Return the (x, y) coordinate for the center point of the cell that contains the specified text.  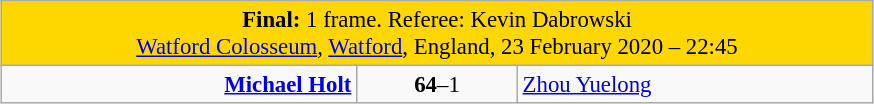
Final: 1 frame. Referee: Kevin Dabrowski Watford Colosseum, Watford, England, 23 February 2020 – 22:45 (437, 34)
64–1 (438, 85)
Zhou Yuelong (695, 85)
Michael Holt (179, 85)
